Return (X, Y) of the center of cell containing provided text 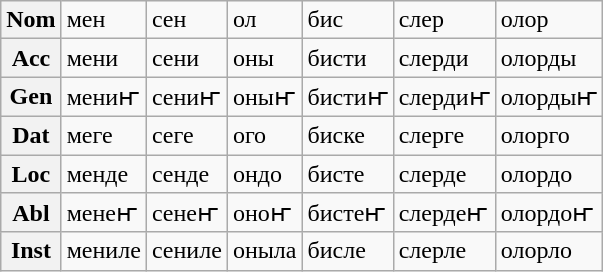
олордо (549, 173)
сеге (186, 135)
мени (104, 58)
Dat (31, 135)
Nom (31, 20)
Loc (31, 173)
слерге (444, 135)
Inst (31, 251)
слер (444, 20)
олорго (549, 135)
оны (264, 58)
слерде (444, 173)
ондо (264, 173)
бистеҥ (348, 213)
олордоҥ (549, 213)
меге (104, 135)
Gen (31, 97)
сениҥ (186, 97)
оноҥ (264, 213)
менеҥ (104, 213)
оныҥ (264, 97)
оныла (264, 251)
ого (264, 135)
слердеҥ (444, 213)
мениле (104, 251)
слерле (444, 251)
Abl (31, 213)
слердиҥ (444, 97)
сени (186, 58)
слерди (444, 58)
олорды (549, 58)
олордыҥ (549, 97)
бис (348, 20)
мен (104, 20)
биске (348, 135)
сен (186, 20)
сениле (186, 251)
ол (264, 20)
Acc (31, 58)
менде (104, 173)
сенде (186, 173)
олорло (549, 251)
сенеҥ (186, 213)
мениҥ (104, 97)
бисти (348, 58)
олор (549, 20)
бистиҥ (348, 97)
бисле (348, 251)
бисте (348, 173)
